Scan for the cell matching the given text and deliver its (X, Y) coordinate at center. 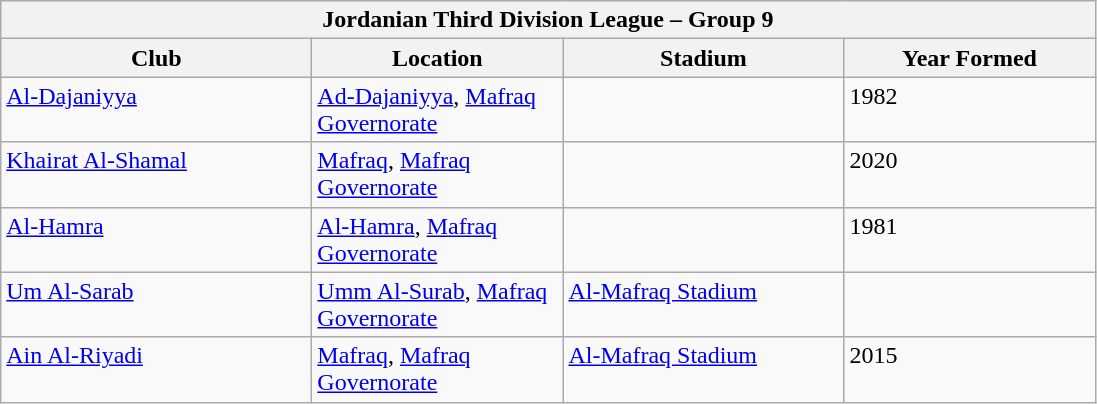
Khairat Al-Shamal (156, 174)
Location (438, 58)
Um Al-Sarab (156, 304)
Ad-Dajaniyya, Mafraq Governorate (438, 110)
2020 (970, 174)
Jordanian Third Division League – Group 9 (548, 20)
2015 (970, 370)
1981 (970, 240)
Ain Al-Riyadi (156, 370)
Al-Hamra (156, 240)
1982 (970, 110)
Al-Hamra, Mafraq Governorate (438, 240)
Club (156, 58)
Al-Dajaniyya (156, 110)
Year Formed (970, 58)
Stadium (704, 58)
Umm Al-Surab, Mafraq Governorate (438, 304)
